Capture the cell that displays the provided text and extract its [X, Y] central coordinate. 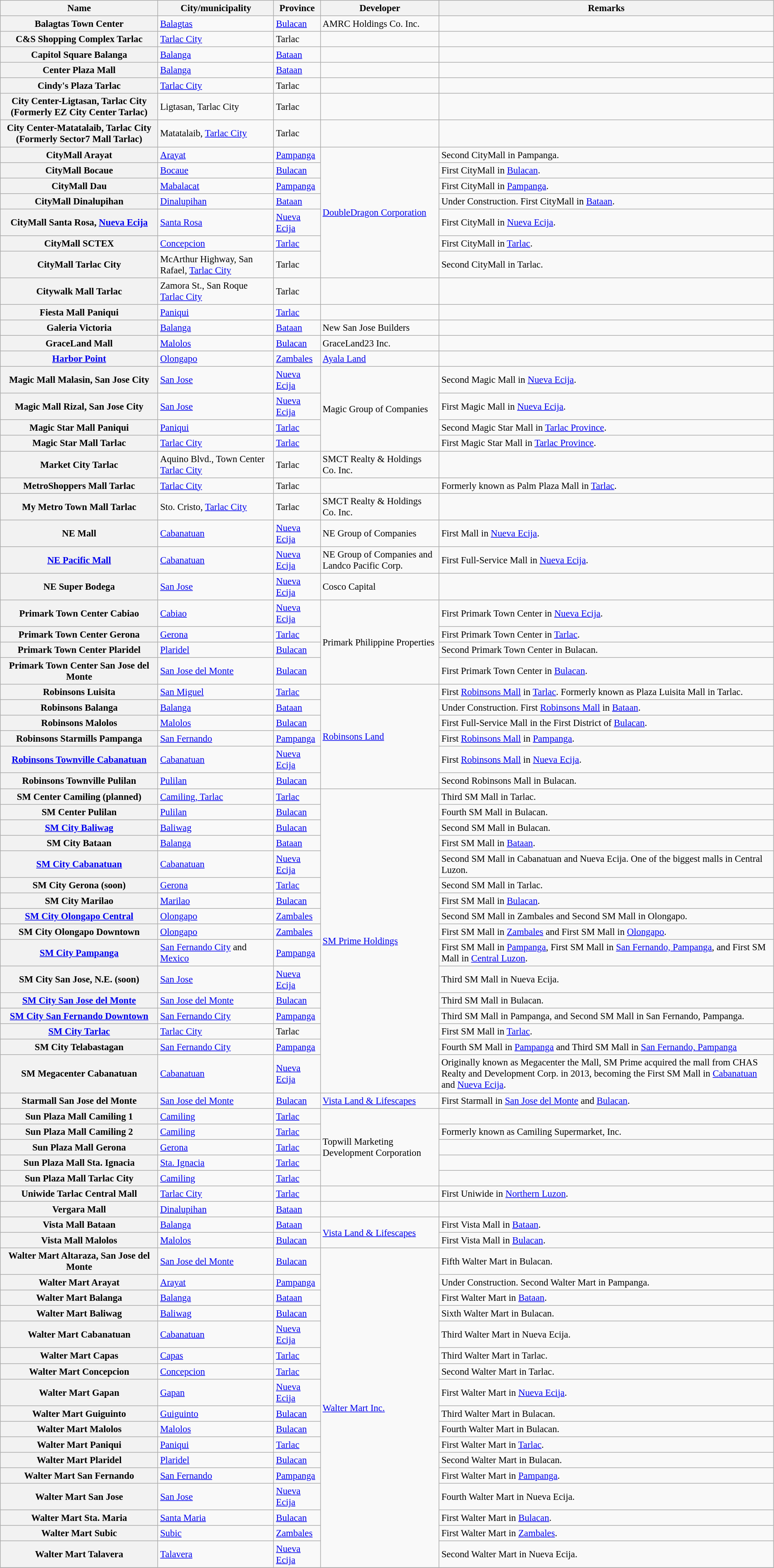
First Primark Town Center in Tarlac. [606, 634]
Walter Mart Guiguinto [79, 1414]
Formerly known as Palm Plaza Mall in Tarlac. [606, 486]
Market City Tarlac [79, 464]
GraceLand Mall [79, 344]
First Uniwide in Northern Luzon. [606, 1194]
Fifth Walter Mart in Bulacan. [606, 1261]
Capas [216, 1356]
Starmall San Jose del Monte [79, 1101]
First Robinsons Mall in Pampanga. [606, 739]
CityMall Tarlac City [79, 264]
First Mall in Nueva Ecija. [606, 534]
SM Prime Holdings [380, 941]
SM City Olongapo Central [79, 916]
NE Group of Companies [380, 534]
Formerly known as Camiling Supermarket, Inc. [606, 1132]
Camiling, Tarlac [216, 797]
CityMall SCTEX [79, 244]
CityMall Dinalupihan [79, 201]
First Vista Mall in Bataan. [606, 1225]
Walter Mart Baliwag [79, 1314]
City Center-Ligtasan, Tarlac City (Formerly EZ City Center Tarlac) [79, 107]
Vergara Mall [79, 1209]
Sixth Walter Mart in Bulacan. [606, 1314]
Walter Mart Paniqui [79, 1445]
Uniwide Tarlac Central Mall [79, 1194]
Walter Mart Talavera [79, 1554]
Subic [216, 1533]
First Vista Mall in Bulacan. [606, 1241]
AMRC Holdings Co. Inc. [380, 24]
Under Construction. First CityMall in Bataan. [606, 201]
Primark Town Center Plaridel [79, 650]
Sta. Ignacia [216, 1163]
Robinsons Land [380, 737]
SM City Cabanatuan [79, 864]
Walter Mart Balanga [79, 1298]
Third Walter Mart in Tarlac. [606, 1356]
SM City Bataan [79, 843]
Second Primark Town Center in Bulacan. [606, 650]
First CityMall in Tarlac. [606, 244]
Sun Plaza Mall Camiling 1 [79, 1116]
Magic Star Mall Paniqui [79, 428]
Under Construction. First Robinsons Mall in Bataan. [606, 708]
Third SM Mall in Tarlac. [606, 797]
First Full-Service Mall in Nueva Ecija. [606, 560]
First Walter Mart in Bataan. [606, 1298]
Mabalacat [216, 186]
Walter Mart Concepcion [79, 1371]
SM Megacenter Cabanatuan [79, 1074]
Robinsons Balanga [79, 708]
NE Mall [79, 534]
First Walter Mart in Pampanga. [606, 1475]
Walter Mart San Fernando [79, 1475]
Second Walter Mart in Bulacan. [606, 1460]
Guiguinto [216, 1414]
First Walter Mart in Bulacan. [606, 1518]
Ayala Land [380, 359]
Magic Mall Rizal, San Jose City [79, 406]
Fourth Walter Mart in Bulacan. [606, 1429]
Third SM Mall in Bulacan. [606, 1001]
CityMall Dau [79, 186]
Robinsons Townville Pulilan [79, 781]
Sun Plaza Mall Camiling 2 [79, 1132]
Vista Mall Malolos [79, 1241]
Santa Maria [216, 1518]
City Center-Matatalaib, Tarlac City (Formerly Sector7 Mall Tarlac) [79, 134]
First Magic Mall in Nueva Ecija. [606, 406]
Walter Mart Plaridel [79, 1460]
First Walter Mart in Zambales. [606, 1533]
SM City Telabastagan [79, 1047]
Cindy's Plaza Tarlac [79, 86]
First Magic Star Mall in Tarlac Province. [606, 444]
First Walter Mart in Nueva Ecija. [606, 1392]
First Robinsons Mall in Tarlac. Formerly known as Plaza Luisita Mall in Tarlac. [606, 692]
CityMall Santa Rosa, Nueva Ecija [79, 222]
Matatalaib, Tarlac City [216, 134]
New San Jose Builders [380, 328]
Talavera [216, 1554]
Third SM Mall in Pampanga, and Second SM Mall in San Fernando, Pampanga. [606, 1016]
Second Walter Mart in Nueva Ecija. [606, 1554]
Walter Mart Malolos [79, 1429]
Third Walter Mart in Bulacan. [606, 1414]
Robinsons Starmills Pampanga [79, 739]
Under Construction. Second Walter Mart in Pampanga. [606, 1283]
Second Magic Mall in Nueva Ecija. [606, 380]
Developer [380, 8]
C&S Shopping Complex Tarlac [79, 39]
Zamora St., San Roque Tarlac City [216, 292]
Walter Mart Cabanatuan [79, 1335]
First SM Mall in Bulacan. [606, 901]
San Miguel [216, 692]
Cabiao [216, 614]
First CityMall in Pampanga. [606, 186]
Aquino Blvd., Town Center Tarlac City [216, 464]
SM City Pampanga [79, 953]
Second SM Mall in Bulacan. [606, 828]
SM City San Fernando Downtown [79, 1016]
NE Pacific Mall [79, 560]
Second SM Mall in Cabanatuan and Nueva Ecija. One of the biggest malls in Central Luzon. [606, 864]
Citywalk Mall Tarlac [79, 292]
First Full-Service Mall in the First District of Bulacan. [606, 723]
Balagtas [216, 24]
Center Plaza Mall [79, 70]
Primark Philippine Properties [380, 642]
SM City Marilao [79, 901]
Gapan [216, 1392]
First SM Mall in Zambales and First SM Mall in Olongapo. [606, 932]
Cosco Capital [380, 586]
Fiesta Mall Paniqui [79, 312]
First Starmall in San Jose del Monte and Bulacan. [606, 1101]
Robinsons Townville Cabanatuan [79, 760]
Walter Mart Subic [79, 1533]
Magic Mall Malasin, San Jose City [79, 380]
San Fernando City and Mexico [216, 953]
Second Walter Mart in Tarlac. [606, 1371]
Second Magic Star Mall in Tarlac Province. [606, 428]
GraceLand23 Inc. [380, 344]
Sun Plaza Mall Sta. Ignacia [79, 1163]
Fourth SM Mall in Bulacan. [606, 812]
First SM Mall in Tarlac. [606, 1032]
Magic Star Mall Tarlac [79, 444]
Walter Mart Gapan [79, 1392]
Marilao [216, 901]
SM Center Camiling (planned) [79, 797]
First Robinsons Mall in Nueva Ecija. [606, 760]
Remarks [606, 8]
Walter Mart Capas [79, 1356]
CityMall Arayat [79, 155]
Second CityMall in Tarlac. [606, 264]
SM City San Jose del Monte [79, 1001]
First Primark Town Center in Bulacan. [606, 671]
Balagtas Town Center [79, 24]
Walter Mart Inc. [380, 1408]
Bocaue [216, 170]
First SM Mall in Pampanga, First SM Mall in San Fernando, Pampanga, and First SM Mall in Central Luzon. [606, 953]
First Walter Mart in Tarlac. [606, 1445]
First CityMall in Bulacan. [606, 170]
Vista Mall Bataan [79, 1225]
First Primark Town Center in Nueva Ecija. [606, 614]
Primark Town Center Gerona [79, 634]
Fourth Walter Mart in Nueva Ecija. [606, 1497]
Galeria Victoria [79, 328]
Sun Plaza Mall Gerona [79, 1147]
Capitol Square Balanga [79, 55]
SM City Tarlac [79, 1032]
Walter Mart Arayat [79, 1283]
Robinsons Malolos [79, 723]
SM City Gerona (soon) [79, 885]
Ligtasan, Tarlac City [216, 107]
Walter Mart Sta. Maria [79, 1518]
Primark Town Center Cabiao [79, 614]
Robinsons Luisita [79, 692]
SM City San Jose, N.E. (soon) [79, 980]
Magic Group of Companies [380, 409]
SM City Baliwag [79, 828]
Third Walter Mart in Nueva Ecija. [606, 1335]
Province [297, 8]
Walter Mart Altaraza, San Jose del Monte [79, 1261]
First CityMall in Nueva Ecija. [606, 222]
Third SM Mall in Nueva Ecija. [606, 980]
Santa Rosa [216, 222]
CityMall Bocaue [79, 170]
Fourth SM Mall in Pampanga and Third SM Mall in San Fernando, Pampanga [606, 1047]
First SM Mall in Bataan. [606, 843]
Sto. Cristo, Tarlac City [216, 506]
Second CityMall in Pampanga. [606, 155]
Walter Mart San Jose [79, 1497]
MetroShoppers Mall Tarlac [79, 486]
Topwill Marketing Development Corporation [380, 1147]
Second Robinsons Mall in Bulacan. [606, 781]
DoubleDragon Corporation [380, 212]
My Metro Town Mall Tarlac [79, 506]
Second SM Mall in Tarlac. [606, 885]
SM City Olongapo Downtown [79, 932]
Harbor Point [79, 359]
Sun Plaza Mall Tarlac City [79, 1178]
SM Center Pulilan [79, 812]
NE Group of Companies and Landco Pacific Corp. [380, 560]
McArthur Highway, San Rafael, Tarlac City [216, 264]
Name [79, 8]
Second SM Mall in Zambales and Second SM Mall in Olongapo. [606, 916]
NE Super Bodega [79, 586]
City/municipality [216, 8]
Primark Town Center San Jose del Monte [79, 671]
